Determine the [x, y] coordinate at the center of the cell enclosing the given text.  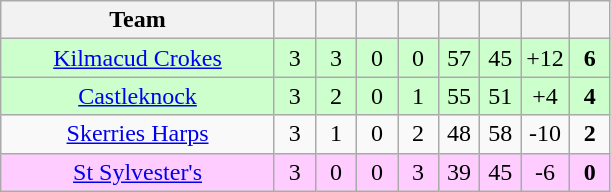
St Sylvester's [138, 172]
Skerries Harps [138, 134]
Castleknock [138, 96]
+12 [546, 58]
48 [460, 134]
39 [460, 172]
4 [590, 96]
55 [460, 96]
-6 [546, 172]
58 [500, 134]
6 [590, 58]
Team [138, 20]
57 [460, 58]
+4 [546, 96]
51 [500, 96]
Kilmacud Crokes [138, 58]
-10 [546, 134]
